Extract the [X, Y] coordinate from the center of the cell holding the provided text.  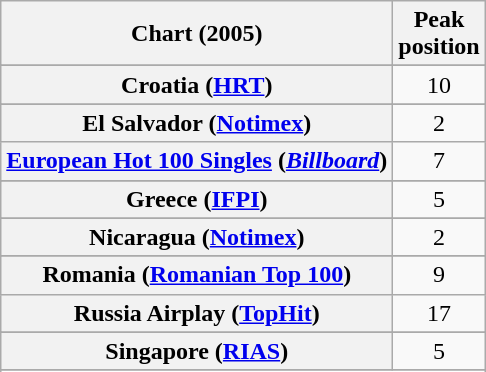
Romania (Romanian Top 100) [197, 275]
Singapore (RIAS) [197, 351]
Chart (2005) [197, 34]
17 [439, 313]
10 [439, 85]
European Hot 100 Singles (Billboard) [197, 161]
9 [439, 275]
Croatia (HRT) [197, 85]
Peak position [439, 34]
Greece (IFPI) [197, 199]
El Salvador (Notimex) [197, 123]
Nicaragua (Notimex) [197, 237]
7 [439, 161]
Russia Airplay (TopHit) [197, 313]
